Capture the cell that displays the provided text and extract its [x, y] central coordinate. 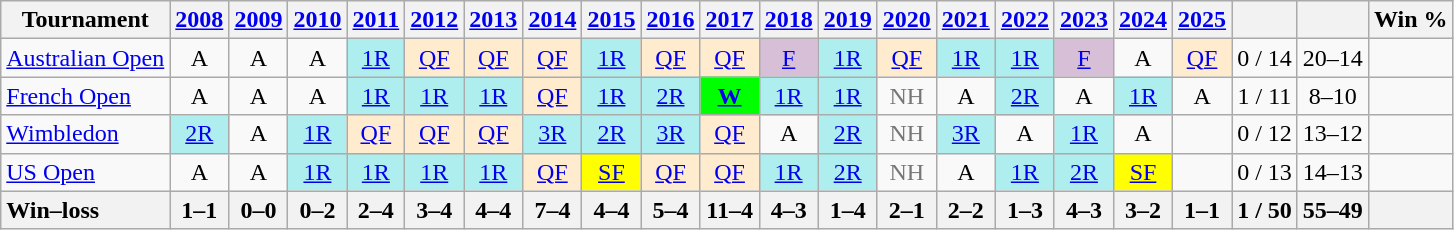
13–12 [1332, 134]
14–13 [1332, 172]
W [730, 96]
2024 [1142, 20]
0 / 14 [1265, 58]
0 / 12 [1265, 134]
20–14 [1332, 58]
5–4 [670, 210]
2012 [434, 20]
2018 [788, 20]
0 / 13 [1265, 172]
2–2 [966, 210]
7–4 [552, 210]
11–4 [730, 210]
0–2 [318, 210]
2013 [494, 20]
3–4 [434, 210]
2021 [966, 20]
2010 [318, 20]
2014 [552, 20]
Win % [1410, 20]
2011 [376, 20]
2017 [730, 20]
2016 [670, 20]
2020 [906, 20]
2–1 [906, 210]
Australian Open [86, 58]
2025 [1202, 20]
2–4 [376, 210]
Tournament [86, 20]
2022 [1024, 20]
1–4 [848, 210]
2023 [1084, 20]
2008 [200, 20]
8–10 [1332, 96]
2009 [258, 20]
2015 [612, 20]
3–2 [1142, 210]
1 / 50 [1265, 210]
0–0 [258, 210]
55–49 [1332, 210]
Win–loss [86, 210]
2019 [848, 20]
1–3 [1024, 210]
1 / 11 [1265, 96]
Wimbledon [86, 134]
US Open [86, 172]
French Open [86, 96]
